Scan for the cell matching the given text and deliver its (X, Y) coordinate at center. 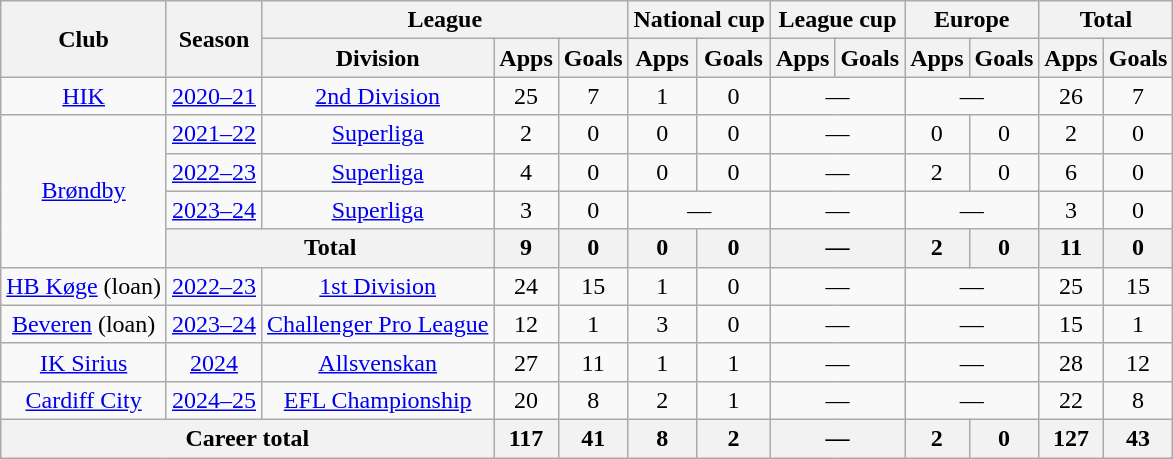
EFL Championship (378, 400)
IK Sirius (84, 362)
League (445, 20)
Challenger Pro League (378, 324)
Cardiff City (84, 400)
Career total (248, 438)
2nd Division (378, 96)
Division (378, 58)
28 (1071, 362)
Season (214, 39)
Allsvenskan (378, 362)
4 (526, 172)
127 (1071, 438)
2024–25 (214, 400)
6 (1071, 172)
1st Division (378, 286)
43 (1138, 438)
2021–22 (214, 134)
2024 (214, 362)
9 (526, 248)
National cup (699, 20)
Beveren (loan) (84, 324)
Europe (972, 20)
Club (84, 39)
HIK (84, 96)
HB Køge (loan) (84, 286)
26 (1071, 96)
24 (526, 286)
20 (526, 400)
Brøndby (84, 191)
22 (1071, 400)
41 (593, 438)
League cup (837, 20)
117 (526, 438)
27 (526, 362)
2020–21 (214, 96)
